Output the [X, Y] coordinate of the center of the cell containing the given text.  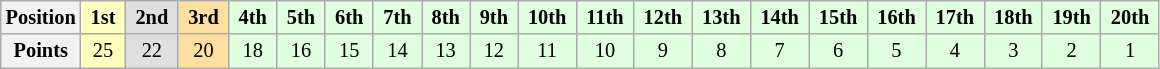
6 [838, 51]
2nd [152, 17]
8 [721, 51]
11 [547, 51]
20th [1130, 17]
9 [663, 51]
15 [349, 51]
9th [494, 17]
Position [41, 17]
13 [446, 51]
11th [604, 17]
7 [779, 51]
18th [1013, 17]
16 [301, 51]
19th [1071, 17]
4th [253, 17]
16th [896, 17]
1st [104, 17]
14th [779, 17]
7th [397, 17]
2 [1071, 51]
18 [253, 51]
1 [1130, 51]
8th [446, 17]
4 [955, 51]
3 [1013, 51]
17th [955, 17]
3rd [203, 17]
13th [721, 17]
20 [203, 51]
Points [41, 51]
25 [104, 51]
10 [604, 51]
10th [547, 17]
14 [397, 51]
5th [301, 17]
6th [349, 17]
12th [663, 17]
5 [896, 51]
12 [494, 51]
22 [152, 51]
15th [838, 17]
